Extract the (x, y) coordinate from the center of the cell holding the provided text.  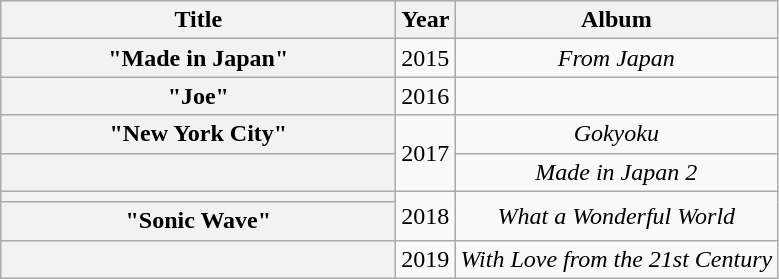
From Japan (616, 58)
Title (198, 20)
2017 (426, 153)
"Joe" (198, 96)
2018 (426, 216)
2016 (426, 96)
Gokyoku (616, 134)
Year (426, 20)
"Made in Japan" (198, 58)
2019 (426, 259)
"Sonic Wave" (198, 221)
With Love from the 21st Century (616, 259)
Album (616, 20)
"New York City" (198, 134)
What a Wonderful World (616, 216)
Made in Japan 2 (616, 172)
2015 (426, 58)
